For the text-containing cell, return its midpoint in [X, Y] coordinate format. 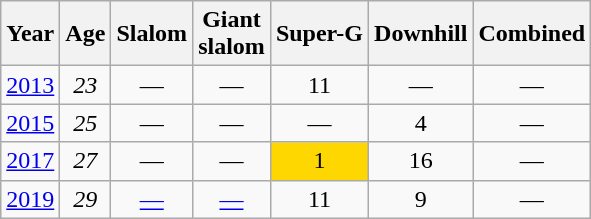
Slalom [152, 34]
1 [319, 161]
27 [86, 161]
2019 [30, 199]
16 [421, 161]
Giantslalom [232, 34]
Age [86, 34]
29 [86, 199]
2017 [30, 161]
Year [30, 34]
2013 [30, 85]
23 [86, 85]
Combined [532, 34]
Downhill [421, 34]
9 [421, 199]
25 [86, 123]
2015 [30, 123]
Super-G [319, 34]
4 [421, 123]
